For the text-containing cell, return its midpoint in (x, y) coordinate format. 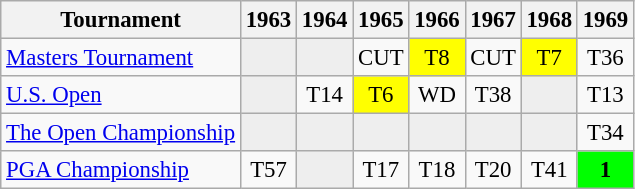
T36 (605, 58)
T20 (493, 170)
T13 (605, 95)
T8 (437, 58)
T18 (437, 170)
1 (605, 170)
1969 (605, 20)
1964 (325, 20)
The Open Championship (121, 133)
T57 (268, 170)
T7 (549, 58)
Tournament (121, 20)
1965 (381, 20)
WD (437, 95)
PGA Championship (121, 170)
1963 (268, 20)
T34 (605, 133)
T41 (549, 170)
1966 (437, 20)
T17 (381, 170)
1967 (493, 20)
T6 (381, 95)
T38 (493, 95)
1968 (549, 20)
Masters Tournament (121, 58)
T14 (325, 95)
U.S. Open (121, 95)
